Determine the (X, Y) coordinate at the center of the cell enclosing the given text.  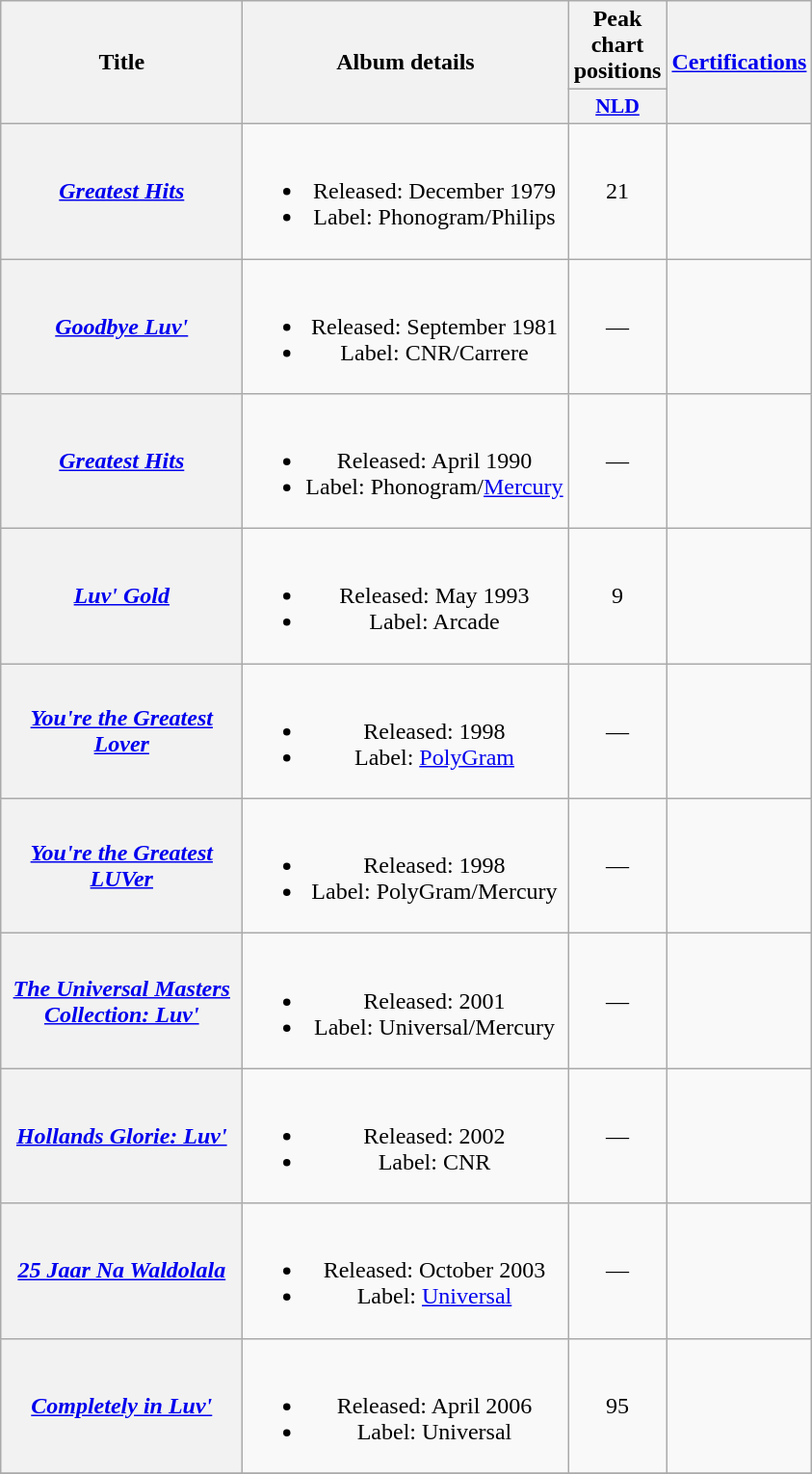
The Universal Masters Collection: Luv' (121, 1001)
Completely in Luv' (121, 1406)
Luv' Gold (121, 596)
9 (617, 596)
Released: 1998Label: PolyGram/Mercury (406, 866)
95 (617, 1406)
21 (617, 191)
You're the Greatest LUVer (121, 866)
NLD (617, 107)
Released: May 1993Label: Arcade (406, 596)
You're the Greatest Lover (121, 731)
Released: December 1979Label: Phonogram/Philips (406, 191)
Album details (406, 63)
Goodbye Luv' (121, 326)
Released: September 1981Label: CNR/Carrere (406, 326)
Released: 2001Label: Universal/Mercury (406, 1001)
Released: October 2003Label: Universal (406, 1271)
Hollands Glorie: Luv' (121, 1136)
Released: 2002Label: CNR (406, 1136)
Released: April 2006Label: Universal (406, 1406)
25 Jaar Na Waldolala (121, 1271)
Released: 1998Label: PolyGram (406, 731)
Peak chart positions (617, 45)
Title (121, 63)
Certifications (740, 63)
Released: April 1990Label: Phonogram/Mercury (406, 461)
